Provide the (X, Y) coordinate of the cell's center where the given text is located.  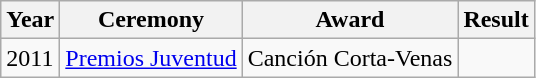
2011 (30, 58)
Result (496, 20)
Year (30, 20)
Canción Corta-Venas (350, 58)
Ceremony (151, 20)
Premios Juventud (151, 58)
Award (350, 20)
